Return (x, y) of the center of cell containing provided text 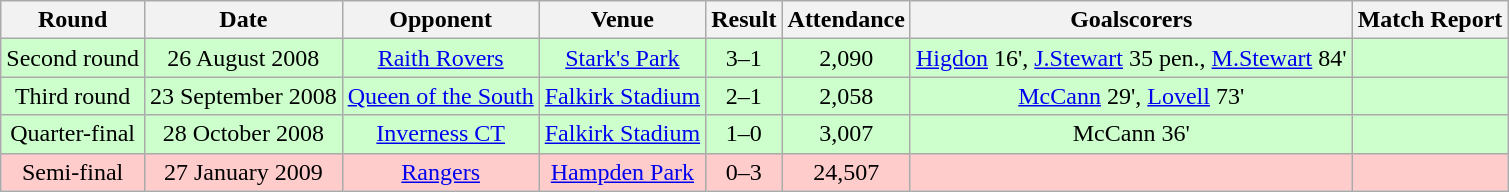
2,090 (846, 58)
Attendance (846, 20)
Date (243, 20)
Second round (73, 58)
McCann 29', Lovell 73' (1131, 96)
Match Report (1430, 20)
3–1 (744, 58)
Semi-final (73, 172)
28 October 2008 (243, 134)
Third round (73, 96)
24,507 (846, 172)
Inverness CT (440, 134)
Opponent (440, 20)
Quarter-final (73, 134)
27 January 2009 (243, 172)
Queen of the South (440, 96)
26 August 2008 (243, 58)
Venue (622, 20)
McCann 36' (1131, 134)
2–1 (744, 96)
2,058 (846, 96)
Higdon 16', J.Stewart 35 pen., M.Stewart 84' (1131, 58)
Result (744, 20)
23 September 2008 (243, 96)
Goalscorers (1131, 20)
Stark's Park (622, 58)
Raith Rovers (440, 58)
1–0 (744, 134)
Hampden Park (622, 172)
3,007 (846, 134)
Round (73, 20)
Rangers (440, 172)
0–3 (744, 172)
